Provide the (X, Y) coordinate of the cell's center where the given text is located.  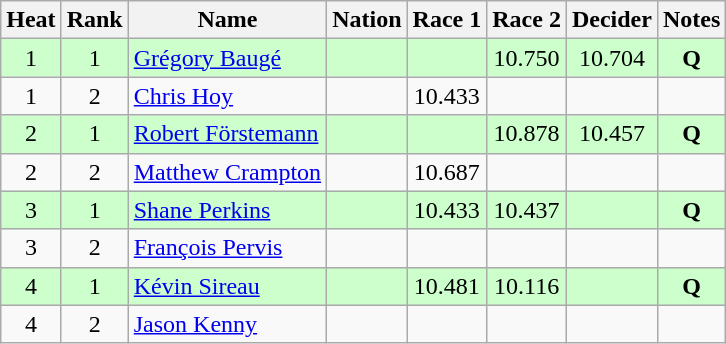
10.457 (612, 134)
Matthew Crampton (227, 172)
10.878 (527, 134)
10.437 (527, 210)
François Pervis (227, 248)
10.750 (527, 58)
Race 2 (527, 20)
10.704 (612, 58)
Name (227, 20)
10.687 (447, 172)
Grégory Baugé (227, 58)
Robert Förstemann (227, 134)
Kévin Sireau (227, 286)
Jason Kenny (227, 324)
Race 1 (447, 20)
Nation (367, 20)
10.481 (447, 286)
Rank (94, 20)
Chris Hoy (227, 96)
10.116 (527, 286)
Shane Perkins (227, 210)
Notes (691, 20)
Decider (612, 20)
Heat (31, 20)
